Identify which cell holds the provided text, then report its [x, y] central coordinate. 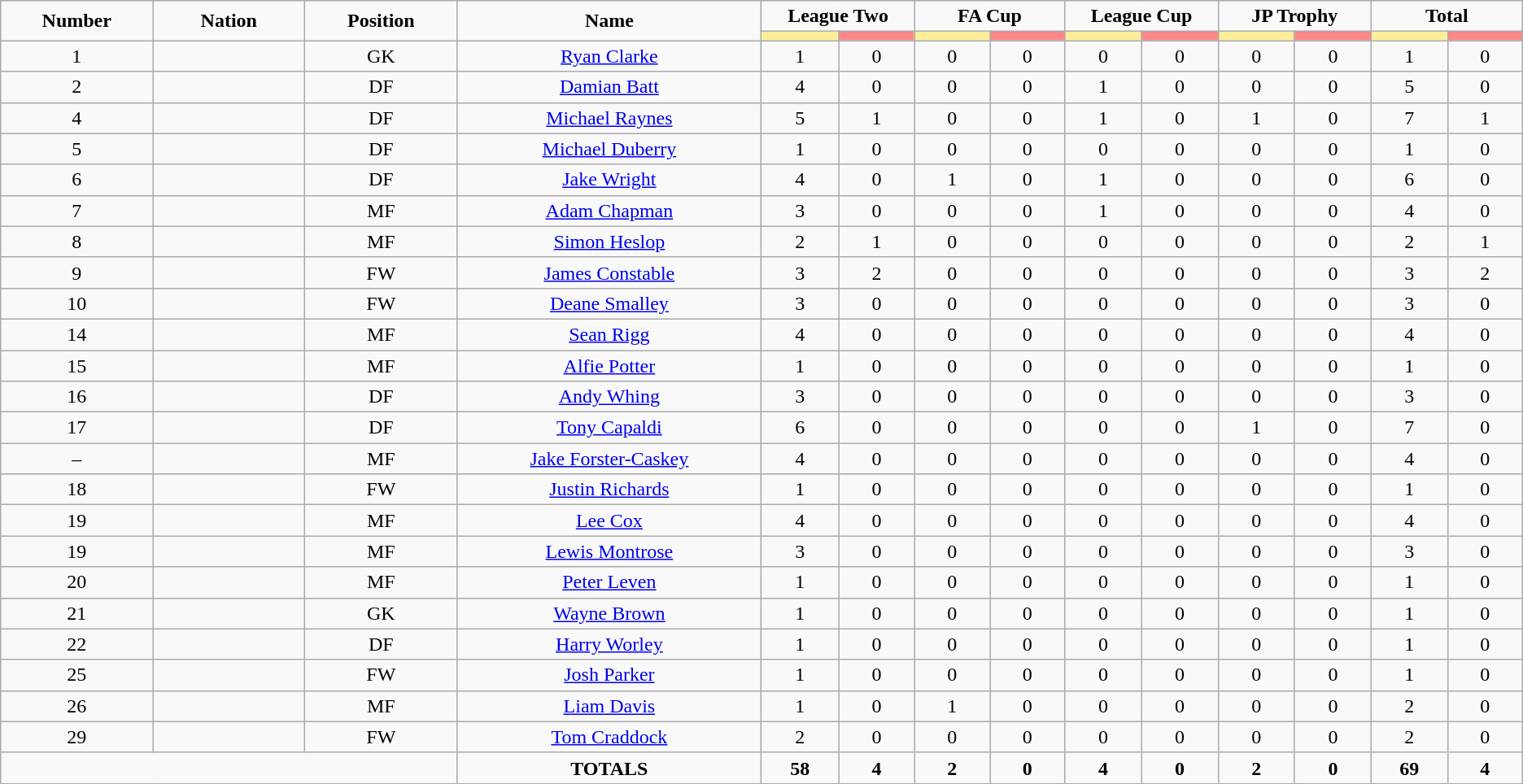
Deane Smalley [609, 303]
TOTALS [609, 768]
Total [1447, 16]
Jake Forster-Caskey [609, 459]
JP Trophy [1294, 16]
14 [76, 334]
Jake Wright [609, 180]
8 [76, 242]
26 [76, 706]
16 [76, 397]
League Cup [1141, 16]
Damian Batt [609, 87]
– [76, 459]
Simon Heslop [609, 242]
Josh Parker [609, 675]
Adam Chapman [609, 211]
Tony Capaldi [609, 428]
18 [76, 490]
20 [76, 582]
25 [76, 675]
Michael Duberry [609, 149]
58 [801, 768]
League Two [838, 16]
69 [1409, 768]
Ryan Clarke [609, 56]
Lee Cox [609, 520]
9 [76, 272]
Wayne Brown [609, 613]
Michael Raynes [609, 118]
Tom Craddock [609, 737]
10 [76, 303]
Lewis Montrose [609, 551]
Name [609, 21]
Andy Whing [609, 397]
15 [76, 365]
Liam Davis [609, 706]
21 [76, 613]
FA Cup [989, 16]
Nation [229, 21]
Peter Leven [609, 582]
Alfie Potter [609, 365]
22 [76, 644]
Justin Richards [609, 490]
Sean Rigg [609, 334]
Number [76, 21]
Harry Worley [609, 644]
29 [76, 737]
17 [76, 428]
James Constable [609, 272]
Position [381, 21]
